Return the (X, Y) coordinate for the center point of the cell that contains the specified text.  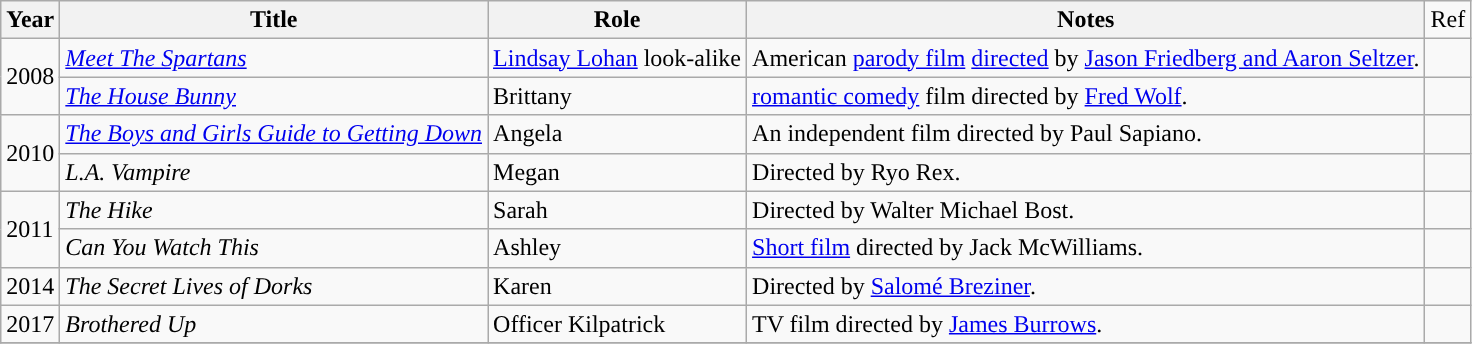
2008 (30, 77)
Role (618, 20)
Brittany (618, 96)
Ref (1448, 20)
Brothered Up (274, 324)
The House Bunny (274, 96)
The Hike (274, 210)
TV film directed by James Burrows. (1086, 324)
2011 (30, 229)
American parody film directed by Jason Friedberg and Aaron Seltzer. (1086, 58)
Title (274, 20)
Ashley (618, 248)
Lindsay Lohan look-alike (618, 58)
Directed by Ryo Rex. (1086, 172)
Karen (618, 286)
Megan (618, 172)
Short film directed by Jack McWilliams. (1086, 248)
romantic comedy film directed by Fred Wolf. (1086, 96)
Year (30, 20)
An independent film directed by Paul Sapiano. (1086, 134)
The Secret Lives of Dorks (274, 286)
2017 (30, 324)
2014 (30, 286)
L.A. Vampire (274, 172)
Can You Watch This (274, 248)
Sarah (618, 210)
2010 (30, 153)
The Boys and Girls Guide to Getting Down (274, 134)
Meet The Spartans (274, 58)
Officer Kilpatrick (618, 324)
Directed by Walter Michael Bost. (1086, 210)
Directed by Salomé Breziner. (1086, 286)
Angela (618, 134)
Notes (1086, 20)
